Return the [x, y] coordinate for the center point of the cell that contains the specified text.  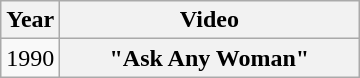
1990 [30, 58]
Year [30, 20]
Video [210, 20]
"Ask Any Woman" [210, 58]
